Return the (x, y) coordinate for the center point of the cell that contains the specified text.  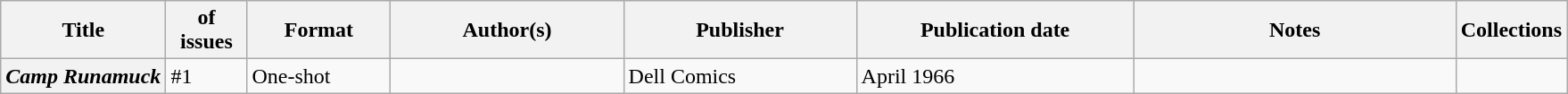
Notes (1295, 30)
One-shot (319, 76)
Format (319, 30)
of issues (207, 30)
Dell Comics (740, 76)
Title (84, 30)
Camp Runamuck (84, 76)
Publication date (995, 30)
Publisher (740, 30)
#1 (207, 76)
Collections (1511, 30)
April 1966 (995, 76)
Author(s) (507, 30)
